Scan for the cell matching the given text and deliver its (X, Y) coordinate at center. 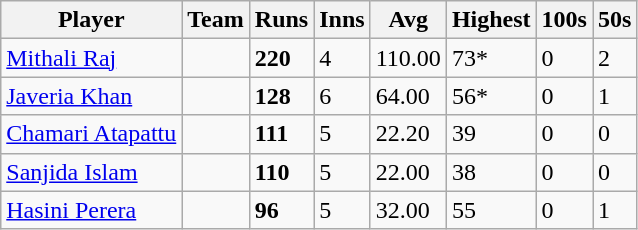
100s (564, 20)
110.00 (408, 58)
96 (281, 210)
4 (342, 58)
Inns (342, 20)
128 (281, 96)
50s (614, 20)
56* (491, 96)
220 (281, 58)
38 (491, 172)
22.00 (408, 172)
Hasini Perera (92, 210)
Chamari Atapattu (92, 134)
2 (614, 58)
39 (491, 134)
73* (491, 58)
111 (281, 134)
Player (92, 20)
Javeria Khan (92, 96)
64.00 (408, 96)
55 (491, 210)
22.20 (408, 134)
Sanjida Islam (92, 172)
Runs (281, 20)
Team (216, 20)
32.00 (408, 210)
110 (281, 172)
Mithali Raj (92, 58)
6 (342, 96)
Highest (491, 20)
Avg (408, 20)
